Search for the cell housing the specified text and yield its [X, Y] center coordinate. 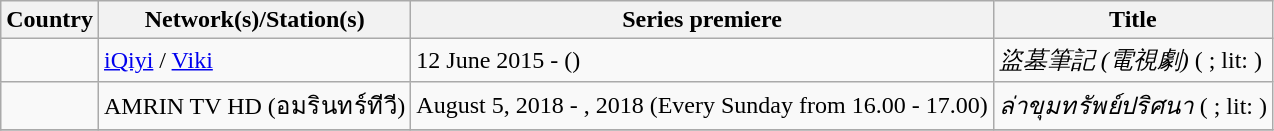
Country [50, 20]
Network(s)/Station(s) [254, 20]
ล่าขุมทรัพย์ปริศนา ( ; lit: ) [1132, 106]
August 5, 2018 - , 2018 (Every Sunday from 16.00 - 17.00) [702, 106]
12 June 2015 - () [702, 60]
iQiyi / Viki [254, 60]
AMRIN TV HD (อมรินทร์ทีวี) [254, 106]
Title [1132, 20]
盜墓筆記 (電視劇) ( ; lit: ) [1132, 60]
Series premiere [702, 20]
